Provide the (X, Y) coordinate of the cell's center where the given text is located.  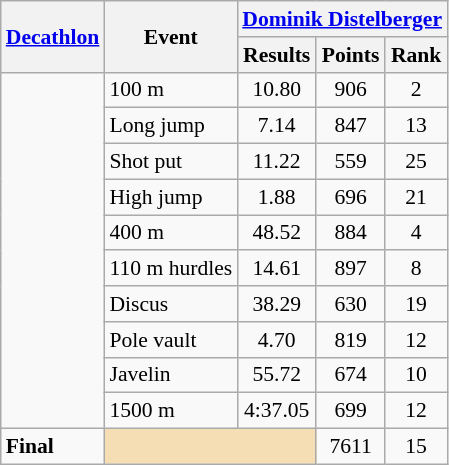
Discus (170, 304)
13 (416, 126)
696 (350, 197)
884 (350, 233)
25 (416, 162)
8 (416, 269)
110 m hurdles (170, 269)
19 (416, 304)
Decathlon (53, 36)
48.52 (276, 233)
7611 (350, 447)
847 (350, 126)
21 (416, 197)
906 (350, 90)
High jump (170, 197)
100 m (170, 90)
10 (416, 375)
630 (350, 304)
Javelin (170, 375)
Shot put (170, 162)
674 (350, 375)
7.14 (276, 126)
400 m (170, 233)
4 (416, 233)
Event (170, 36)
4:37.05 (276, 411)
Rank (416, 55)
38.29 (276, 304)
1500 m (170, 411)
Dominik Distelberger (342, 19)
Results (276, 55)
Final (53, 447)
Pole vault (170, 340)
699 (350, 411)
15 (416, 447)
2 (416, 90)
819 (350, 340)
1.88 (276, 197)
4.70 (276, 340)
55.72 (276, 375)
Points (350, 55)
11.22 (276, 162)
559 (350, 162)
10.80 (276, 90)
897 (350, 269)
Long jump (170, 126)
14.61 (276, 269)
